Detect which cell encompasses the target text, then output its (X, Y) center coordinate. 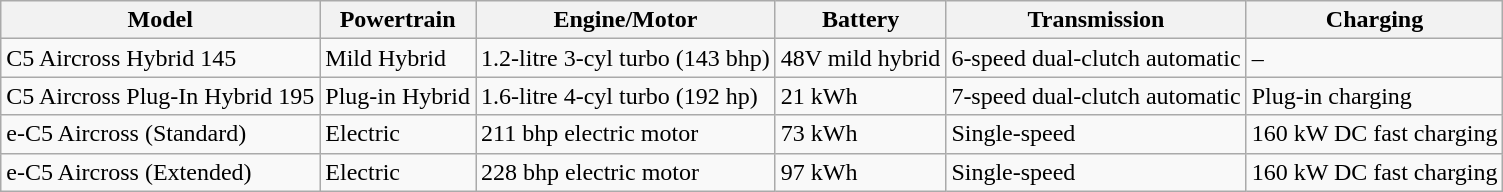
Transmission (1096, 20)
21 kWh (860, 96)
97 kWh (860, 172)
Engine/Motor (626, 20)
e-C5 Aircross (Extended) (160, 172)
6-speed dual-clutch automatic (1096, 58)
Powertrain (398, 20)
1.6-litre 4-cyl turbo (192 hp) (626, 96)
Model (160, 20)
Mild Hybrid (398, 58)
Plug-in charging (1374, 96)
C5 Aircross Plug-In Hybrid 195 (160, 96)
e-C5 Aircross (Standard) (160, 134)
211 bhp electric motor (626, 134)
C5 Aircross Hybrid 145 (160, 58)
Battery (860, 20)
73 kWh (860, 134)
48V mild hybrid (860, 58)
228 bhp electric motor (626, 172)
Plug-in Hybrid (398, 96)
1.2-litre 3-cyl turbo (143 bhp) (626, 58)
7-speed dual-clutch automatic (1096, 96)
Charging (1374, 20)
– (1374, 58)
